Return [x, y] of the center of cell containing provided text 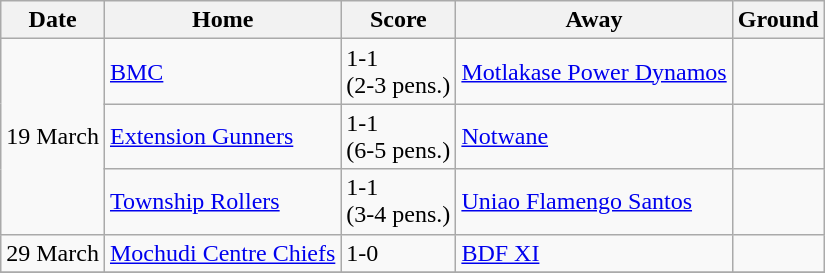
BDF XI [594, 253]
Township Rollers [222, 202]
Uniao Flamengo Santos [594, 202]
Notwane [594, 136]
1-0 [398, 253]
1-1(3-4 pens.) [398, 202]
Score [398, 20]
Mochudi Centre Chiefs [222, 253]
Extension Gunners [222, 136]
29 March [53, 253]
Away [594, 20]
Motlakase Power Dynamos [594, 72]
Ground [778, 20]
Date [53, 20]
Home [222, 20]
1-1(2-3 pens.) [398, 72]
19 March [53, 136]
1-1(6-5 pens.) [398, 136]
BMC [222, 72]
